Return the (x, y) coordinate for the center point of the cell that contains the specified text.  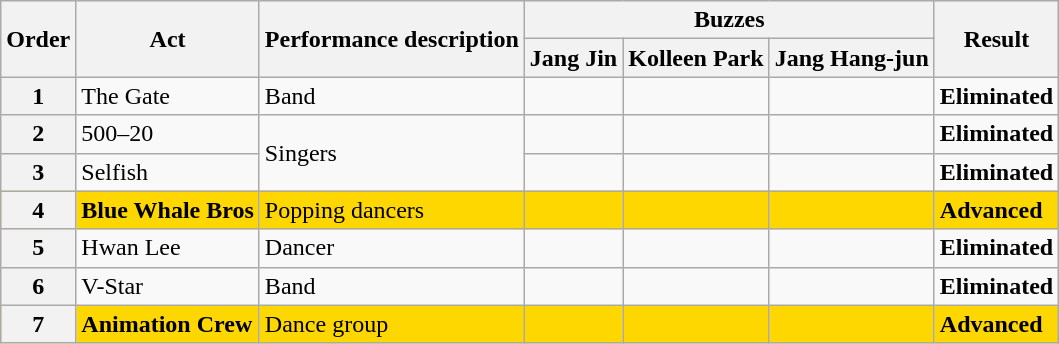
6 (38, 286)
Blue Whale Bros (168, 210)
3 (38, 172)
V-Star (168, 286)
Buzzes (729, 20)
Performance description (392, 39)
500–20 (168, 134)
Order (38, 39)
5 (38, 248)
Popping dancers (392, 210)
7 (38, 324)
2 (38, 134)
Act (168, 39)
Animation Crew (168, 324)
Singers (392, 153)
Jang Hang-jun (852, 58)
Selfish (168, 172)
Result (996, 39)
Jang Jin (573, 58)
4 (38, 210)
The Gate (168, 96)
Dance group (392, 324)
Hwan Lee (168, 248)
Dancer (392, 248)
Kolleen Park (696, 58)
1 (38, 96)
